From the cell containing the given text, extract its center point as (x, y) coordinate. 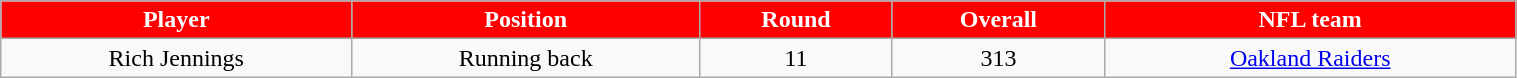
NFL team (1310, 20)
Round (796, 20)
Player (176, 20)
Running back (526, 58)
Position (526, 20)
11 (796, 58)
Rich Jennings (176, 58)
Overall (998, 20)
Oakland Raiders (1310, 58)
313 (998, 58)
